Provide the (X, Y) coordinate of the cell's center where the given text is located.  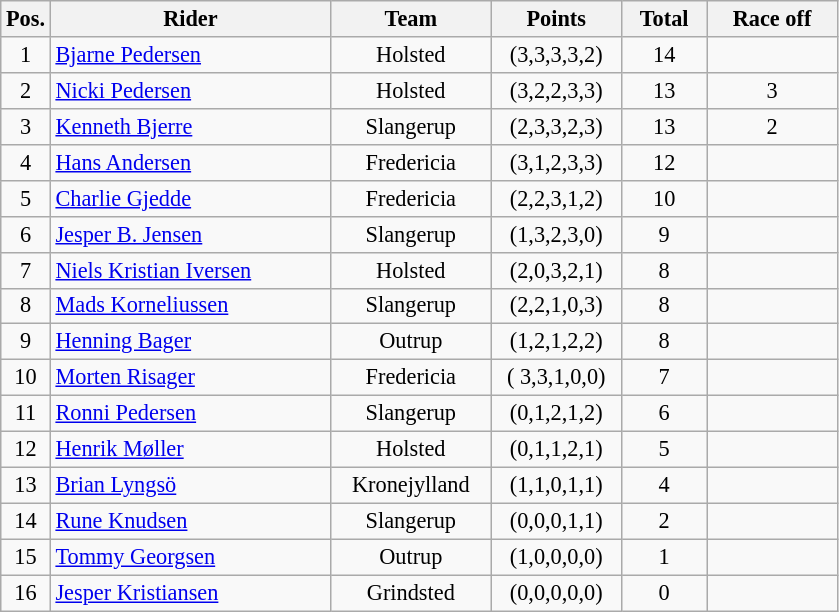
(2,3,3,2,3) (556, 126)
(1,2,1,2,2) (556, 342)
Niels Kristian Iversen (190, 270)
(0,1,1,2,1) (556, 450)
11 (26, 414)
Rider (190, 19)
Morten Risager (190, 378)
Tommy Georgsen (190, 557)
Nicki Pedersen (190, 90)
16 (26, 593)
(1,0,0,0,0) (556, 557)
(3,3,3,3,2) (556, 55)
Henrik Møller (190, 450)
Pos. (26, 19)
Jesper Kristiansen (190, 593)
Rune Knudsen (190, 521)
Henning Bager (190, 342)
( 3,3,1,0,0) (556, 378)
(1,1,0,1,1) (556, 485)
Bjarne Pedersen (190, 55)
Total (664, 19)
Brian Lyngsö (190, 485)
(0,1,2,1,2) (556, 414)
15 (26, 557)
Points (556, 19)
Jesper B. Jensen (190, 234)
Grindsted (411, 593)
Hans Andersen (190, 162)
Kronejylland (411, 485)
Mads Korneliussen (190, 306)
Charlie Gjedde (190, 198)
Ronni Pedersen (190, 414)
(2,0,3,2,1) (556, 270)
(0,0,0,1,1) (556, 521)
Kenneth Bjerre (190, 126)
(2,2,3,1,2) (556, 198)
Race off (772, 19)
(2,2,1,0,3) (556, 306)
(0,0,0,0,0) (556, 593)
0 (664, 593)
Team (411, 19)
(3,2,2,3,3) (556, 90)
(1,3,2,3,0) (556, 234)
(3,1,2,3,3) (556, 162)
